Provide the [X, Y] coordinate of the cell's center where the given text is located.  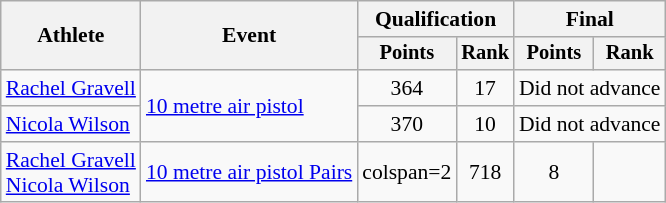
Athlete [71, 36]
colspan=2 [406, 172]
Rachel GravellNicola Wilson [71, 172]
Nicola Wilson [71, 124]
8 [554, 172]
370 [406, 124]
10 [485, 124]
10 metre air pistol Pairs [249, 172]
364 [406, 88]
Qualification [436, 19]
718 [485, 172]
17 [485, 88]
Rachel Gravell [71, 88]
Event [249, 36]
Final [590, 19]
10 metre air pistol [249, 106]
